Scan for the cell matching the given text and deliver its [x, y] coordinate at center. 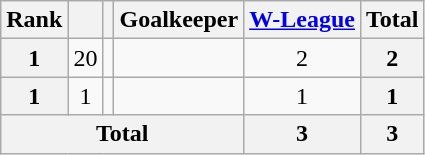
W-League [302, 20]
Goalkeeper [179, 20]
20 [86, 58]
Rank [34, 20]
